Output the [x, y] coordinate of the center of the cell containing the given text.  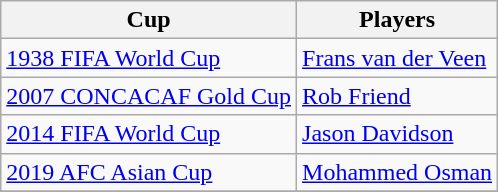
2019 AFC Asian Cup [149, 172]
1938 FIFA World Cup [149, 58]
2014 FIFA World Cup [149, 134]
Jason Davidson [398, 134]
Players [398, 20]
Rob Friend [398, 96]
Mohammed Osman [398, 172]
2007 CONCACAF Gold Cup [149, 96]
Frans van der Veen [398, 58]
Cup [149, 20]
